Return the [x, y] coordinate for the center point of the cell that contains the specified text.  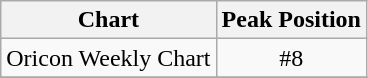
Oricon Weekly Chart [108, 58]
Peak Position [291, 20]
Chart [108, 20]
#8 [291, 58]
